Identify which cell holds the provided text, then report its [X, Y] central coordinate. 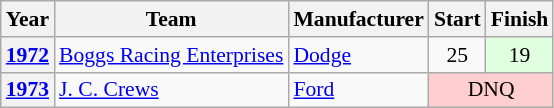
Dodge [358, 55]
Boggs Racing Enterprises [171, 55]
J. C. Crews [171, 90]
Manufacturer [358, 19]
Team [171, 19]
DNQ [492, 90]
25 [458, 55]
1972 [28, 55]
1973 [28, 90]
Start [458, 19]
19 [520, 55]
Ford [358, 90]
Year [28, 19]
Finish [520, 19]
